Detect which cell encompasses the target text, then output its [X, Y] center coordinate. 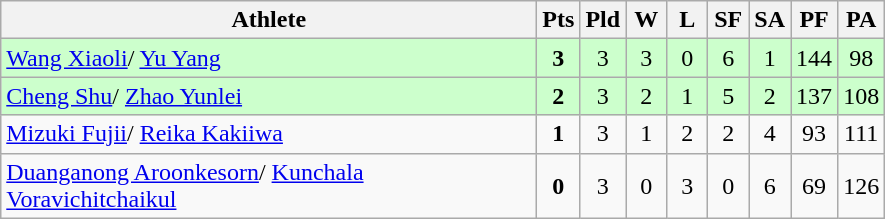
L [688, 20]
Pld [603, 20]
126 [862, 186]
93 [814, 134]
W [646, 20]
SF [728, 20]
Cheng Shu/ Zhao Yunlei [269, 96]
4 [770, 134]
PA [862, 20]
137 [814, 96]
Mizuki Fujii/ Reika Kakiiwa [269, 134]
Duanganong Aroonkesorn/ Kunchala Voravichitchaikul [269, 186]
PF [814, 20]
98 [862, 58]
5 [728, 96]
Pts [558, 20]
108 [862, 96]
Wang Xiaoli/ Yu Yang [269, 58]
Athlete [269, 20]
144 [814, 58]
111 [862, 134]
SA [770, 20]
69 [814, 186]
